Locate the cell with the specified text and output its [x, y] center coordinate. 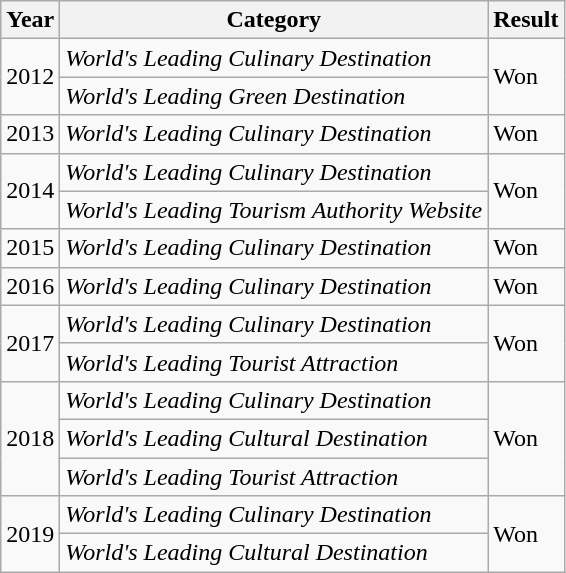
2013 [30, 134]
Category [274, 20]
2015 [30, 248]
2018 [30, 438]
2012 [30, 77]
2019 [30, 534]
2016 [30, 286]
World's Leading Green Destination [274, 96]
Result [526, 20]
2017 [30, 343]
World's Leading Tourism Authority Website [274, 210]
Year [30, 20]
2014 [30, 191]
